Provide the (X, Y) coordinate of the cell's center where the given text is located.  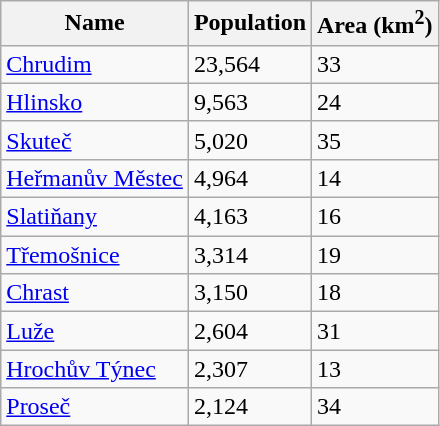
31 (376, 331)
Luže (95, 331)
33 (376, 64)
Proseč (95, 407)
Population (250, 24)
Slatiňany (95, 217)
24 (376, 102)
Name (95, 24)
18 (376, 293)
Heřmanův Městec (95, 178)
9,563 (250, 102)
34 (376, 407)
Hrochův Týnec (95, 369)
Area (km2) (376, 24)
14 (376, 178)
Hlinsko (95, 102)
Chrudim (95, 64)
Třemošnice (95, 255)
23,564 (250, 64)
5,020 (250, 140)
4,964 (250, 178)
2,307 (250, 369)
16 (376, 217)
19 (376, 255)
2,604 (250, 331)
3,150 (250, 293)
3,314 (250, 255)
2,124 (250, 407)
13 (376, 369)
4,163 (250, 217)
Chrast (95, 293)
35 (376, 140)
Skuteč (95, 140)
